Extract the (x, y) coordinate from the center of the cell holding the provided text.  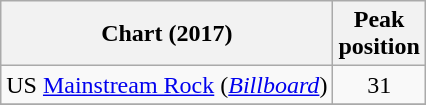
31 (379, 85)
US Mainstream Rock (Billboard) (167, 85)
Chart (2017) (167, 34)
Peakposition (379, 34)
